Detect which cell encompasses the target text, then output its (X, Y) center coordinate. 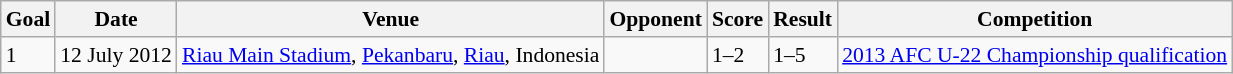
1 (28, 55)
Score (738, 19)
12 July 2012 (116, 55)
Competition (1034, 19)
1–2 (738, 55)
Venue (390, 19)
2013 AFC U-22 Championship qualification (1034, 55)
Opponent (656, 19)
Goal (28, 19)
Date (116, 19)
1–5 (802, 55)
Result (802, 19)
Riau Main Stadium, Pekanbaru, Riau, Indonesia (390, 55)
